Locate the cell with the specified text and output its (X, Y) center coordinate. 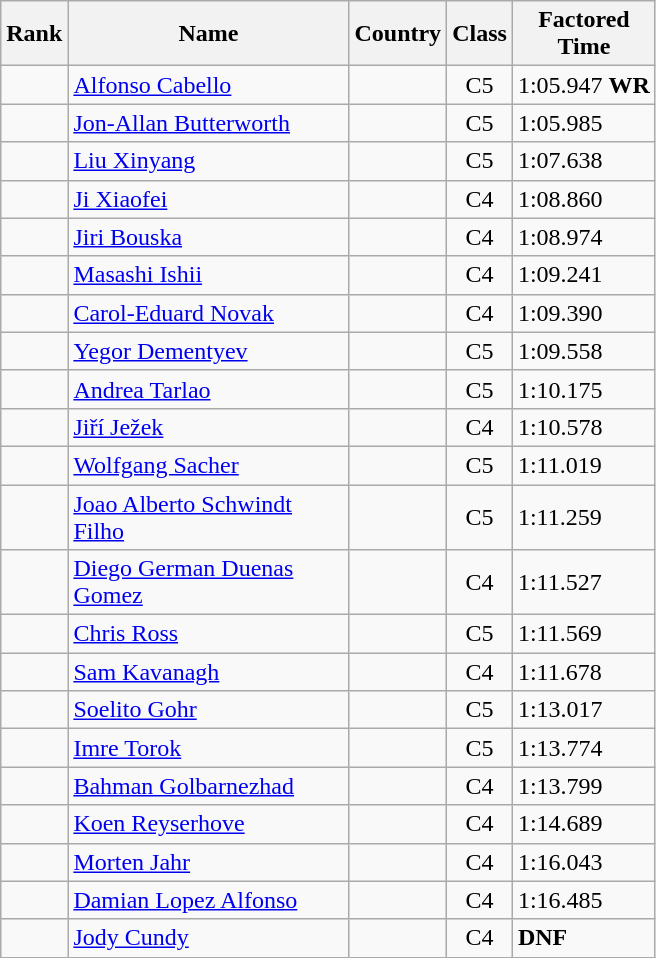
Morten Jahr (208, 862)
1:09.558 (584, 351)
1:16.485 (584, 900)
Jody Cundy (208, 938)
1:05.947 WR (584, 85)
Imre Torok (208, 748)
Country (398, 34)
1:09.241 (584, 275)
Soelito Gohr (208, 710)
Jiří Ježek (208, 427)
Ji Xiaofei (208, 199)
1:05.985 (584, 123)
Name (208, 34)
Class (480, 34)
Koen Reyserhove (208, 824)
Alfonso Cabello (208, 85)
Rank (34, 34)
Sam Kavanagh (208, 672)
1:11.019 (584, 465)
Wolfgang Sacher (208, 465)
Carol-Eduard Novak (208, 313)
Liu Xinyang (208, 161)
1:16.043 (584, 862)
Jon-Allan Butterworth (208, 123)
1:11.569 (584, 634)
FactoredTime (584, 34)
1:13.774 (584, 748)
1:14.689 (584, 824)
Damian Lopez Alfonso (208, 900)
1:07.638 (584, 161)
1:10.175 (584, 389)
Andrea Tarlao (208, 389)
1:11.259 (584, 516)
Yegor Dementyev (208, 351)
1:11.527 (584, 582)
1:09.390 (584, 313)
1:08.974 (584, 237)
Masashi Ishii (208, 275)
1:13.799 (584, 786)
DNF (584, 938)
1:11.678 (584, 672)
Joao Alberto Schwindt Filho (208, 516)
Jiri Bouska (208, 237)
Bahman Golbarnezhad (208, 786)
1:10.578 (584, 427)
1:13.017 (584, 710)
1:08.860 (584, 199)
Diego German Duenas Gomez (208, 582)
Chris Ross (208, 634)
